Search for the cell housing the specified text and yield its [x, y] center coordinate. 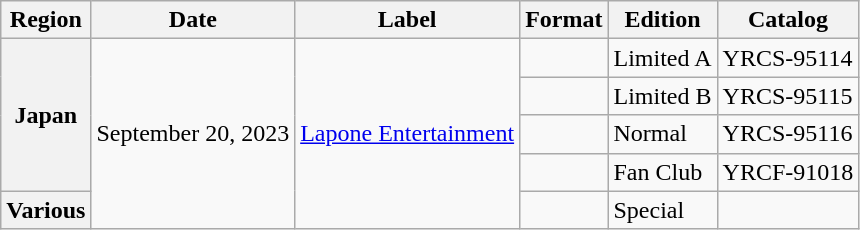
YRCF-91018 [788, 172]
Catalog [788, 20]
Limited B [662, 96]
YRCS-95114 [788, 58]
Lapone Entertainment [408, 134]
Edition [662, 20]
YRCS-95116 [788, 134]
September 20, 2023 [193, 134]
Date [193, 20]
Region [46, 20]
Japan [46, 115]
Special [662, 210]
Format [564, 20]
Limited A [662, 58]
Fan Club [662, 172]
Various [46, 210]
Label [408, 20]
Normal [662, 134]
YRCS-95115 [788, 96]
